Output the [X, Y] coordinate of the center of the cell containing the given text.  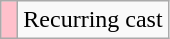
Recurring cast [93, 20]
